Capture the cell that displays the provided text and extract its (x, y) central coordinate. 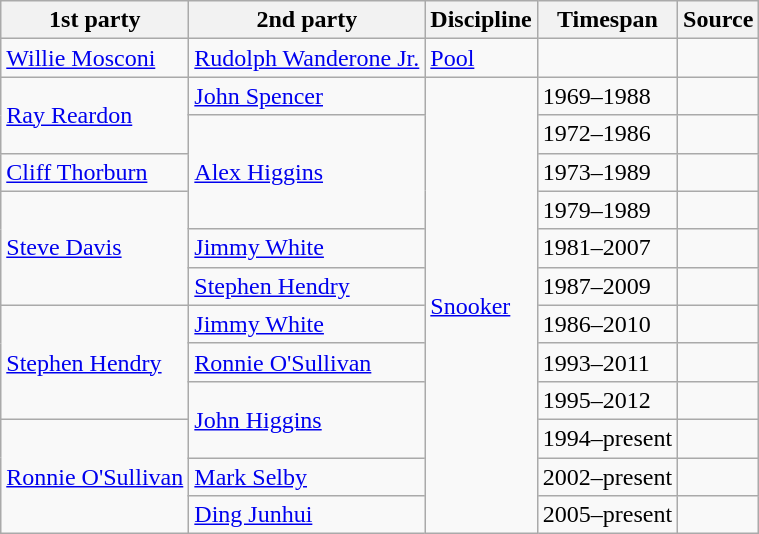
Ray Reardon (95, 115)
Timespan (607, 20)
1994–present (607, 438)
1995–2012 (607, 400)
Steve Davis (95, 248)
1st party (95, 20)
2002–present (607, 477)
1993–2011 (607, 362)
2005–present (607, 515)
Ding Junhui (307, 515)
1981–2007 (607, 248)
1973–1989 (607, 172)
Cliff Thorburn (95, 172)
2nd party (307, 20)
Snooker (481, 306)
Discipline (481, 20)
1979–1989 (607, 210)
Alex Higgins (307, 172)
John Spencer (307, 96)
John Higgins (307, 419)
Mark Selby (307, 477)
1969–1988 (607, 96)
1986–2010 (607, 324)
Rudolph Wanderone Jr. (307, 58)
Pool (481, 58)
Willie Mosconi (95, 58)
1972–1986 (607, 134)
1987–2009 (607, 286)
Source (718, 20)
